Locate the cell with the specified text and output its (X, Y) center coordinate. 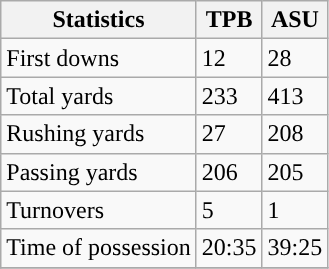
206 (229, 172)
413 (295, 96)
27 (229, 134)
5 (229, 210)
Statistics (99, 20)
28 (295, 58)
TPB (229, 20)
208 (295, 134)
Turnovers (99, 210)
Rushing yards (99, 134)
20:35 (229, 248)
233 (229, 96)
Passing yards (99, 172)
39:25 (295, 248)
ASU (295, 20)
First downs (99, 58)
Total yards (99, 96)
Time of possession (99, 248)
1 (295, 210)
12 (229, 58)
205 (295, 172)
